Detect which cell encompasses the target text, then output its (x, y) center coordinate. 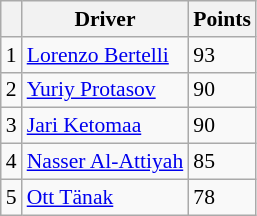
Yuriy Protasov (106, 90)
93 (222, 55)
Ott Tänak (106, 197)
5 (12, 197)
2 (12, 90)
Lorenzo Bertelli (106, 55)
Nasser Al-Attiyah (106, 162)
Points (222, 19)
85 (222, 162)
Jari Ketomaa (106, 126)
78 (222, 197)
3 (12, 126)
4 (12, 162)
1 (12, 55)
Driver (106, 19)
